Extract the (x, y) coordinate from the center of the cell holding the provided text.  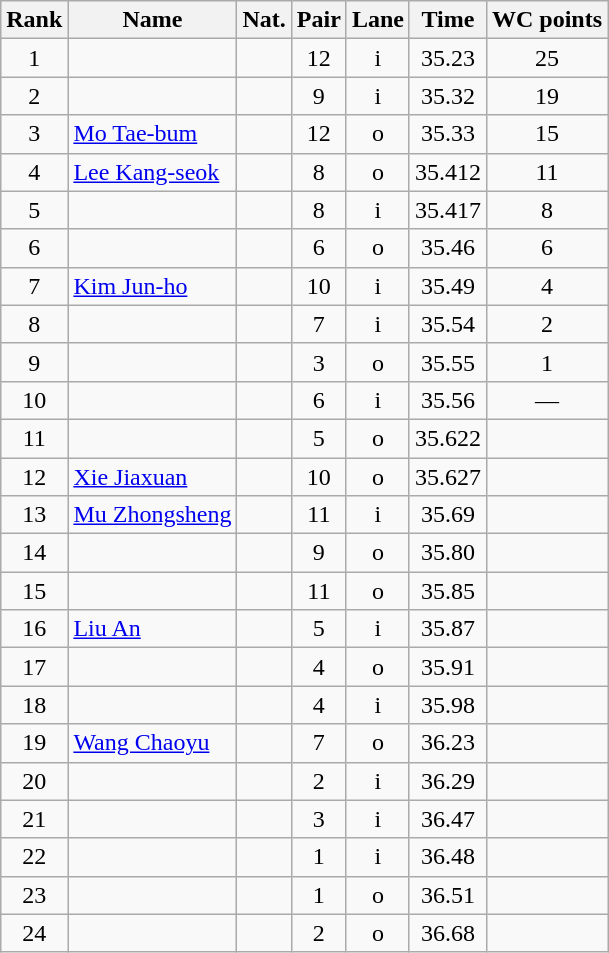
Liu An (152, 629)
24 (34, 933)
35.622 (448, 438)
35.56 (448, 400)
20 (34, 781)
35.627 (448, 477)
18 (34, 705)
35.98 (448, 705)
21 (34, 819)
25 (546, 58)
35.80 (448, 553)
14 (34, 553)
36.47 (448, 819)
Name (152, 20)
Rank (34, 20)
36.29 (448, 781)
35.23 (448, 58)
17 (34, 667)
Nat. (264, 20)
35.33 (448, 134)
16 (34, 629)
36.51 (448, 895)
Wang Chaoyu (152, 743)
35.46 (448, 248)
36.23 (448, 743)
Time (448, 20)
Lee Kang-seok (152, 172)
22 (34, 857)
35.54 (448, 324)
36.68 (448, 933)
36.48 (448, 857)
Lane (378, 20)
35.32 (448, 96)
Mo Tae-bum (152, 134)
— (546, 400)
Pair (318, 20)
35.417 (448, 210)
Xie Jiaxuan (152, 477)
35.69 (448, 515)
35.91 (448, 667)
35.55 (448, 362)
35.87 (448, 629)
35.85 (448, 591)
Kim Jun-ho (152, 286)
23 (34, 895)
35.49 (448, 286)
Mu Zhongsheng (152, 515)
WC points (546, 20)
35.412 (448, 172)
13 (34, 515)
